Return the [x, y] coordinate for the center point of the cell that contains the specified text.  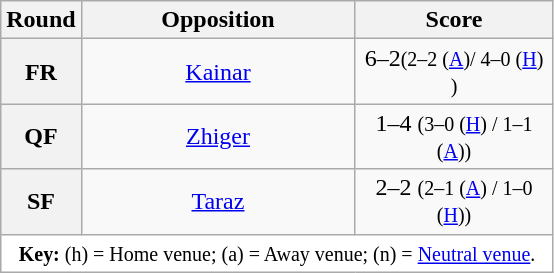
1–4 (3–0 (H) / 1–1 (A)) [454, 136]
Taraz [218, 202]
Key: (h) = Home venue; (a) = Away venue; (n) = Neutral venue. [278, 253]
SF [41, 202]
Zhiger [218, 136]
Round [41, 20]
2–2 (2–1 (A) / 1–0 (H)) [454, 202]
FR [41, 72]
Score [454, 20]
Opposition [218, 20]
6–2(2–2 (A)/ 4–0 (H) ) [454, 72]
QF [41, 136]
Kainar [218, 72]
